Scan for the cell matching the given text and deliver its (X, Y) coordinate at center. 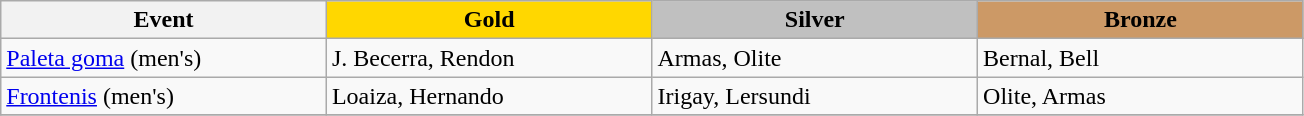
Silver (815, 20)
Bernal, Bell (1141, 58)
Bronze (1141, 20)
Irigay, Lersundi (815, 96)
J. Becerra, Rendon (489, 58)
Olite, Armas (1141, 96)
Loaiza, Hernando (489, 96)
Armas, Olite (815, 58)
Paleta goma (men's) (164, 58)
Frontenis (men's) (164, 96)
Gold (489, 20)
Event (164, 20)
